Determine the [x, y] coordinate at the center of the cell enclosing the given text.  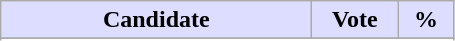
Vote [355, 20]
% [426, 20]
Candidate [156, 20]
